Pinpoint the cell where the given text exists, returning its [x, y] midpoint coordinate. 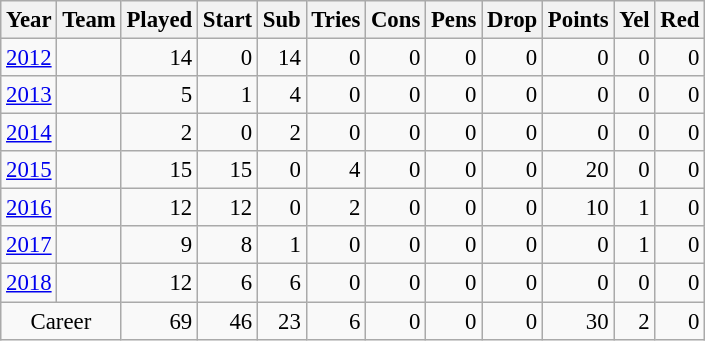
2012 [29, 58]
Sub [282, 20]
10 [578, 208]
2013 [29, 95]
2017 [29, 245]
2014 [29, 133]
Start [228, 20]
30 [578, 321]
Cons [396, 20]
Tries [336, 20]
20 [578, 170]
Pens [454, 20]
2016 [29, 208]
2015 [29, 170]
Yel [634, 20]
Drop [512, 20]
Points [578, 20]
2018 [29, 283]
69 [159, 321]
5 [159, 95]
9 [159, 245]
8 [228, 245]
Career [61, 321]
Team [89, 20]
46 [228, 321]
23 [282, 321]
Red [680, 20]
Year [29, 20]
Played [159, 20]
